Pinpoint the cell where the given text exists, returning its (x, y) midpoint coordinate. 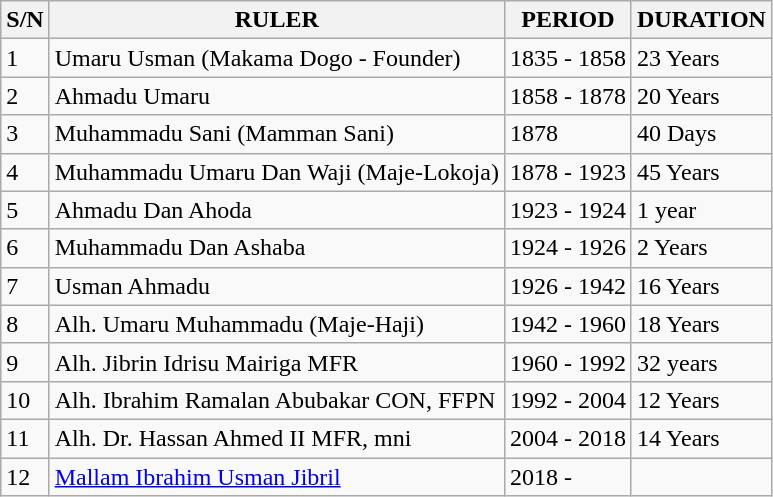
2018 - (568, 477)
3 (25, 134)
18 Years (701, 324)
16 Years (701, 286)
11 (25, 438)
Umaru Usman (Makama Dogo - Founder) (276, 58)
Alh. Dr. Hassan Ahmed II MFR, mni (276, 438)
6 (25, 248)
32 years (701, 362)
1960 - 1992 (568, 362)
12 Years (701, 400)
1878 (568, 134)
1942 - 1960 (568, 324)
14 Years (701, 438)
12 (25, 477)
Alh. Jibrin Idrisu Mairiga MFR (276, 362)
Muhammadu Dan Ashaba (276, 248)
10 (25, 400)
1 year (701, 210)
Muhammadu Umaru Dan Waji (Maje-Lokoja) (276, 172)
7 (25, 286)
DURATION (701, 20)
5 (25, 210)
8 (25, 324)
Alh. Umaru Muhammadu (Maje-Haji) (276, 324)
2004 - 2018 (568, 438)
1992 - 2004 (568, 400)
20 Years (701, 96)
40 Days (701, 134)
9 (25, 362)
4 (25, 172)
45 Years (701, 172)
Mallam Ibrahim Usman Jibril (276, 477)
Ahmadu Umaru (276, 96)
1923 - 1924 (568, 210)
1 (25, 58)
1858 - 1878 (568, 96)
1924 - 1926 (568, 248)
Alh. Ibrahim Ramalan Abubakar CON, FFPN (276, 400)
1926 - 1942 (568, 286)
1835 - 1858 (568, 58)
Muhammadu Sani (Mamman Sani) (276, 134)
Usman Ahmadu (276, 286)
RULER (276, 20)
1878 - 1923 (568, 172)
2 (25, 96)
2 Years (701, 248)
23 Years (701, 58)
S/N (25, 20)
PERIOD (568, 20)
Ahmadu Dan Ahoda (276, 210)
